Return the [X, Y] coordinate for the center point of the cell that contains the specified text.  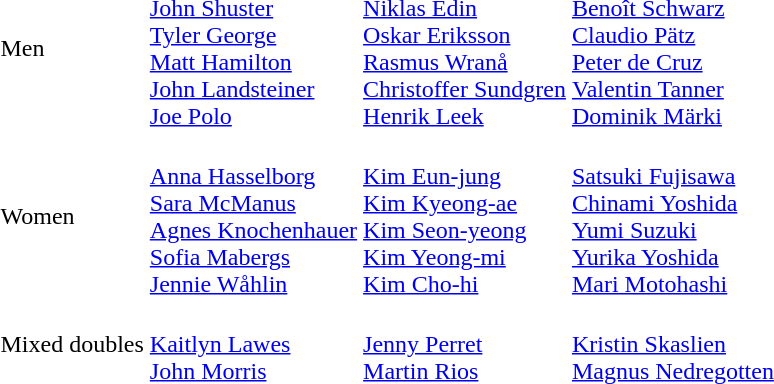
Anna HasselborgSara McManusAgnes KnochenhauerSofia MabergsJennie Wåhlin [253, 216]
Kim Eun-jungKim Kyeong-aeKim Seon-yeongKim Yeong-miKim Cho-hi [465, 216]
